Return the [x, y] coordinate for the center point of the cell that contains the specified text.  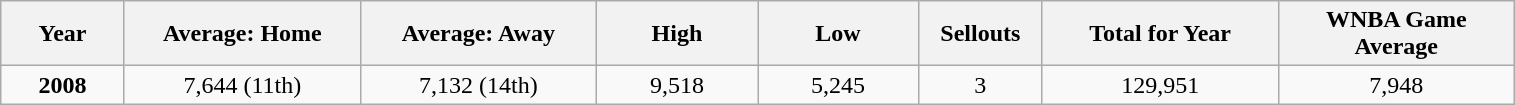
7,132 (14th) [478, 85]
WNBA Game Average [1396, 34]
Low [838, 34]
129,951 [1160, 85]
Average: Home [242, 34]
7,948 [1396, 85]
High [676, 34]
Sellouts [981, 34]
Total for Year [1160, 34]
Year [63, 34]
Average: Away [478, 34]
5,245 [838, 85]
9,518 [676, 85]
7,644 (11th) [242, 85]
3 [981, 85]
2008 [63, 85]
